Search for the cell housing the specified text and yield its [X, Y] center coordinate. 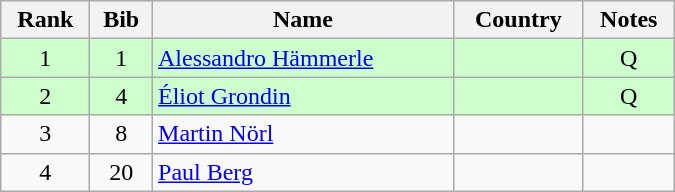
Rank [46, 20]
Alessandro Hämmerle [304, 58]
8 [122, 134]
Martin Nörl [304, 134]
Notes [628, 20]
2 [46, 96]
Bib [122, 20]
Name [304, 20]
20 [122, 172]
Paul Berg [304, 172]
3 [46, 134]
Éliot Grondin [304, 96]
Country [518, 20]
